Find where the given text appears and provide that cell's center as [x, y] coordinate. 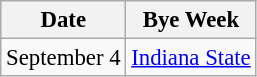
Bye Week [191, 20]
Date [64, 20]
Indiana State [191, 58]
September 4 [64, 58]
